From the cell containing the given text, extract its center point as [X, Y] coordinate. 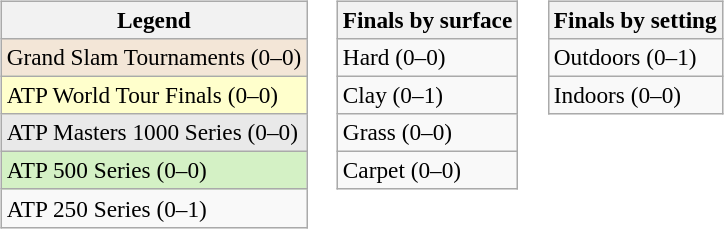
ATP 500 Series (0–0) [154, 171]
Outdoors (0–1) [635, 57]
Finals by setting [635, 20]
Hard (0–0) [427, 57]
ATP World Tour Finals (0–0) [154, 95]
ATP Masters 1000 Series (0–0) [154, 133]
ATP 250 Series (0–1) [154, 208]
Indoors (0–0) [635, 95]
Clay (0–1) [427, 95]
Grand Slam Tournaments (0–0) [154, 57]
Carpet (0–0) [427, 171]
Grass (0–0) [427, 133]
Legend [154, 20]
Finals by surface [427, 20]
